Pinpoint the cell where the given text exists, returning its (x, y) midpoint coordinate. 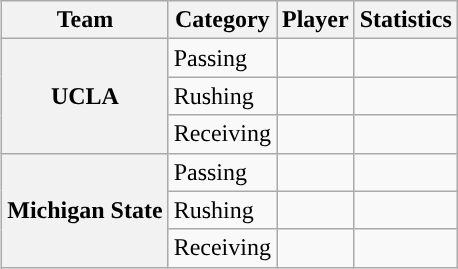
Michigan State (85, 210)
UCLA (85, 96)
Team (85, 20)
Statistics (406, 20)
Category (222, 20)
Player (315, 20)
